Provide the [X, Y] coordinate of the cell's center where the given text is located.  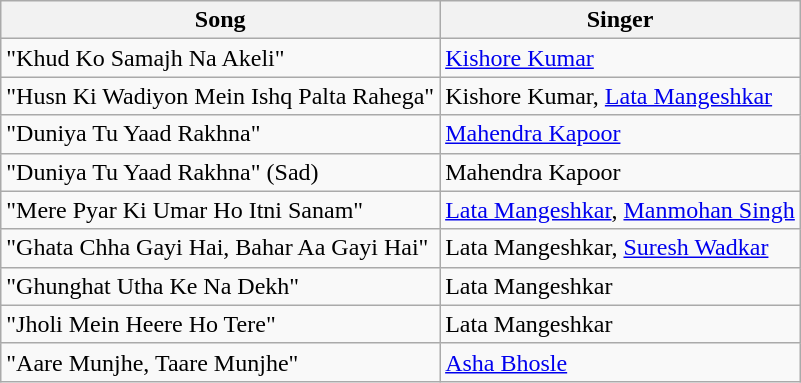
Kishore Kumar, Lata Mangeshkar [620, 96]
"Duniya Tu Yaad Rakhna" [220, 134]
"Duniya Tu Yaad Rakhna" (Sad) [220, 172]
Lata Mangeshkar, Manmohan Singh [620, 210]
"Ghata Chha Gayi Hai, Bahar Aa Gayi Hai" [220, 248]
"Mere Pyar Ki Umar Ho Itni Sanam" [220, 210]
Kishore Kumar [620, 58]
"Husn Ki Wadiyon Mein Ishq Palta Rahega" [220, 96]
"Khud Ko Samajh Na Akeli" [220, 58]
"Aare Munjhe, Taare Munjhe" [220, 362]
Song [220, 20]
Lata Mangeshkar, Suresh Wadkar [620, 248]
"Ghunghat Utha Ke Na Dekh" [220, 286]
Singer [620, 20]
"Jholi Mein Heere Ho Tere" [220, 324]
Asha Bhosle [620, 362]
